Output the [X, Y] coordinate of the center of the cell containing the given text.  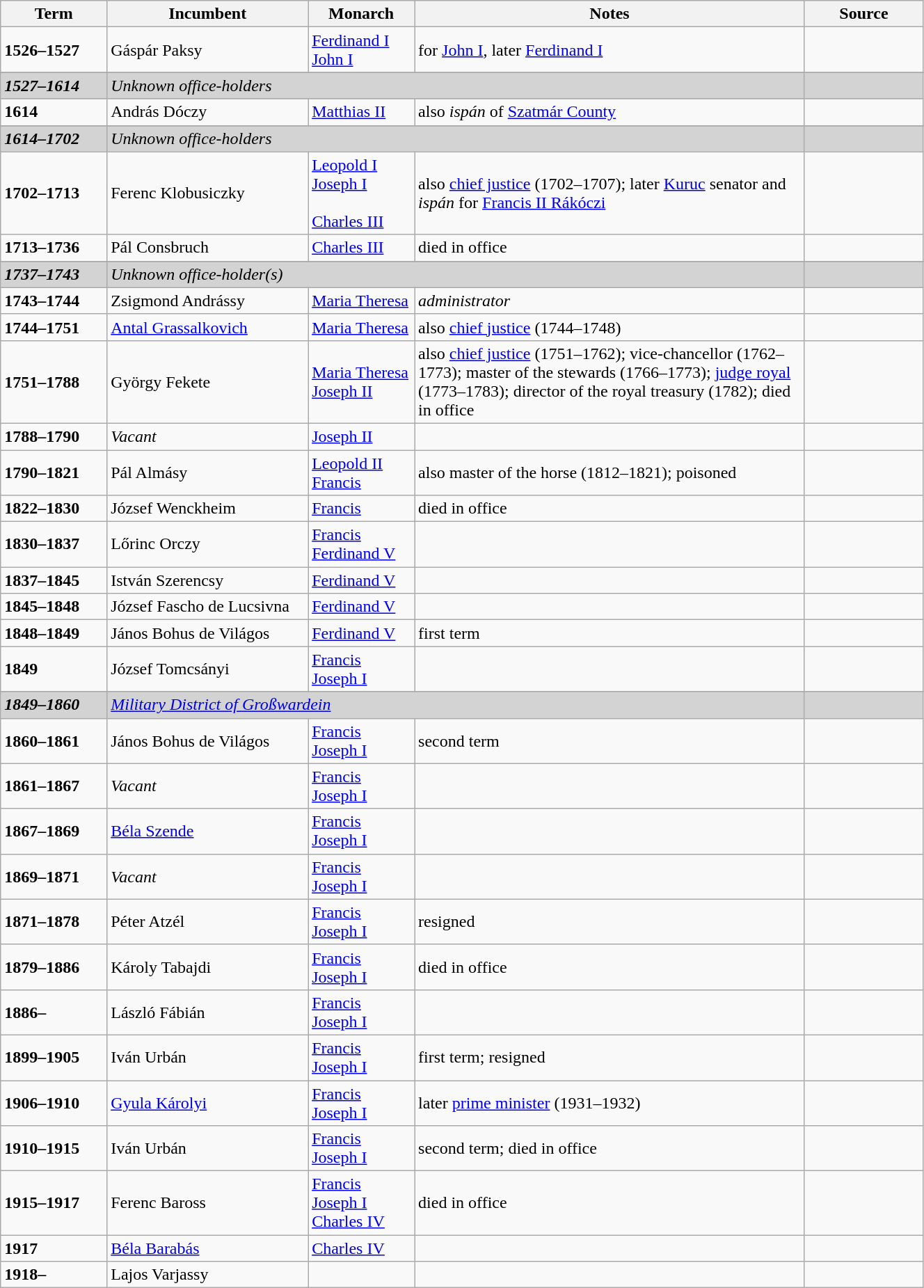
Lőrinc Orczy [207, 544]
1788–1790 [54, 436]
József Tomcsányi [207, 669]
1837–1845 [54, 580]
Incumbent [207, 14]
1830–1837 [54, 544]
Gáspár Paksy [207, 50]
Joseph II [362, 436]
Francis Joseph ICharles IV [362, 1203]
1713–1736 [54, 248]
FrancisFerdinand V [362, 544]
Matthias II [362, 112]
1869–1871 [54, 877]
for John I, later Ferdinand I [610, 50]
Ferenc Klobusiczky [207, 193]
Ferenc Baross [207, 1203]
1867–1869 [54, 831]
1871–1878 [54, 921]
1910–1915 [54, 1148]
Monarch [362, 14]
István Szerencsy [207, 580]
Term [54, 14]
1906–1910 [54, 1102]
György Fekete [207, 381]
1743–1744 [54, 301]
Maria TheresaJoseph II [362, 381]
Unknown office-holder(s) [456, 274]
1899–1905 [54, 1058]
József Wenckheim [207, 509]
administrator [610, 301]
Ferdinand IJohn I [362, 50]
1614–1702 [54, 138]
Péter Atzél [207, 921]
1527–1614 [54, 86]
Gyula Károlyi [207, 1102]
second term [610, 740]
1879–1886 [54, 967]
Pál Almásy [207, 472]
József Fascho de Lucsivna [207, 607]
Charles IV [362, 1248]
1860–1861 [54, 740]
Antal Grassalkovich [207, 327]
1790–1821 [54, 472]
1702–1713 [54, 193]
1751–1788 [54, 381]
Béla Barabás [207, 1248]
Notes [610, 14]
Leopold IJoseph ICharles III [362, 193]
Military District of Großwardein [456, 705]
Charles III [362, 248]
1526–1527 [54, 50]
also ispán of Szatmár County [610, 112]
1849 [54, 669]
Source [863, 14]
first term [610, 633]
second term; died in office [610, 1148]
1822–1830 [54, 509]
1848–1849 [54, 633]
Zsigmond Andrássy [207, 301]
first term; resigned [610, 1058]
Pál Consbruch [207, 248]
1737–1743 [54, 274]
also chief justice (1744–1748) [610, 327]
1849–1860 [54, 705]
also master of the horse (1812–1821); poisoned [610, 472]
Leopold IIFrancis [362, 472]
András Dóczy [207, 112]
1614 [54, 112]
Lajos Varjassy [207, 1275]
László Fábián [207, 1012]
also chief justice (1702–1707); later Kuruc senator and ispán for Francis II Rákóczi [610, 193]
resigned [610, 921]
Károly Tabajdi [207, 967]
1918– [54, 1275]
Francis [362, 509]
later prime minister (1931–1932) [610, 1102]
1915–1917 [54, 1203]
1917 [54, 1248]
1861–1867 [54, 786]
1886– [54, 1012]
1744–1751 [54, 327]
1845–1848 [54, 607]
Béla Szende [207, 831]
